Search for the cell housing the specified text and yield its (x, y) center coordinate. 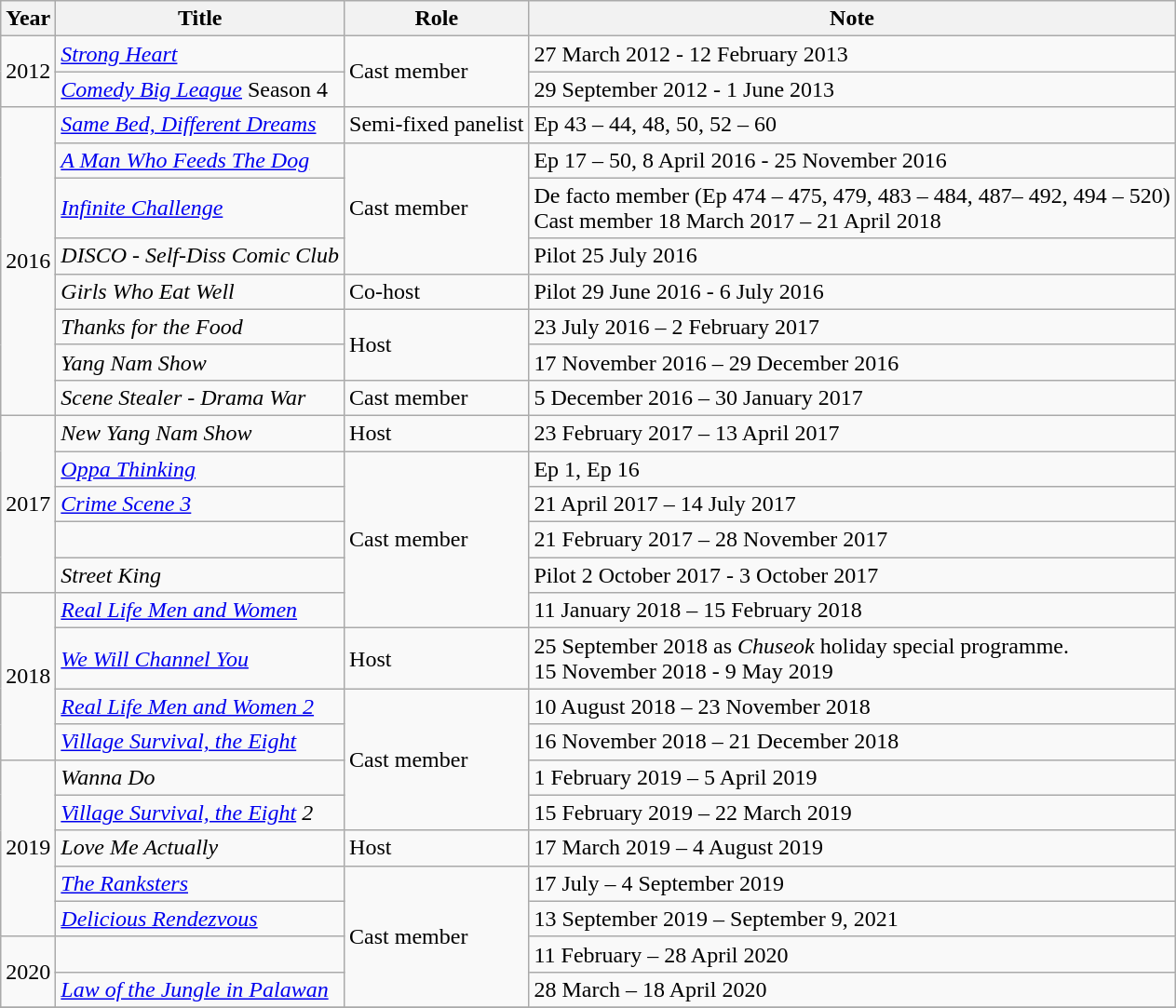
A Man Who Feeds The Dog (200, 160)
2019 (28, 848)
23 July 2016 – 2 February 2017 (852, 327)
Infinite Challenge (200, 208)
16 November 2018 – 21 December 2018 (852, 742)
13 September 2019 – September 9, 2021 (852, 919)
Ep 43 – 44, 48, 50, 52 – 60 (852, 125)
Scene Stealer - Drama War (200, 397)
23 February 2017 – 13 April 2017 (852, 433)
Role (437, 19)
2012 (28, 72)
Semi-fixed panelist (437, 125)
15 February 2019 – 22 March 2019 (852, 813)
Note (852, 19)
10 August 2018 – 23 November 2018 (852, 706)
21 February 2017 – 28 November 2017 (852, 540)
25 September 2018 as Chuseok holiday special programme. 15 November 2018 - 9 May 2019 (852, 659)
Street King (200, 575)
Yang Nam Show (200, 362)
Co-host (437, 291)
17 November 2016 – 29 December 2016 (852, 362)
Ep 17 – 50, 8 April 2016 - 25 November 2016 (852, 160)
17 March 2019 – 4 August 2019 (852, 848)
29 September 2012 - 1 June 2013 (852, 89)
Year (28, 19)
Strong Heart (200, 54)
Wanna Do (200, 777)
We Will Channel You (200, 659)
28 March – 18 April 2020 (852, 989)
Law of the Jungle in Palawan (200, 989)
11 January 2018 – 15 February 2018 (852, 611)
21 April 2017 – 14 July 2017 (852, 504)
Same Bed, Different Dreams (200, 125)
2017 (28, 504)
Pilot 29 June 2016 - 6 July 2016 (852, 291)
Ep 1, Ep 16 (852, 468)
Girls Who Eat Well (200, 291)
Village Survival, the Eight (200, 742)
New Yang Nam Show (200, 433)
Crime Scene 3 (200, 504)
5 December 2016 – 30 January 2017 (852, 397)
17 July – 4 September 2019 (852, 883)
Oppa Thinking (200, 468)
Delicious Rendezvous (200, 919)
Pilot 25 July 2016 (852, 256)
Comedy Big League Season 4 (200, 89)
2016 (28, 262)
DISCO - Self-Diss Comic Club (200, 256)
27 March 2012 - 12 February 2013 (852, 54)
Title (200, 19)
11 February – 28 April 2020 (852, 954)
2020 (28, 972)
Real Life Men and Women 2 (200, 706)
Thanks for the Food (200, 327)
Pilot 2 October 2017 - 3 October 2017 (852, 575)
Love Me Actually (200, 848)
Real Life Men and Women (200, 611)
2018 (28, 676)
De facto member (Ep 474 – 475, 479, 483 – 484, 487– 492, 494 – 520)Cast member 18 March 2017 – 21 April 2018 (852, 208)
The Ranksters (200, 883)
1 February 2019 – 5 April 2019 (852, 777)
Village Survival, the Eight 2 (200, 813)
